Identify which cell holds the provided text, then report its [x, y] central coordinate. 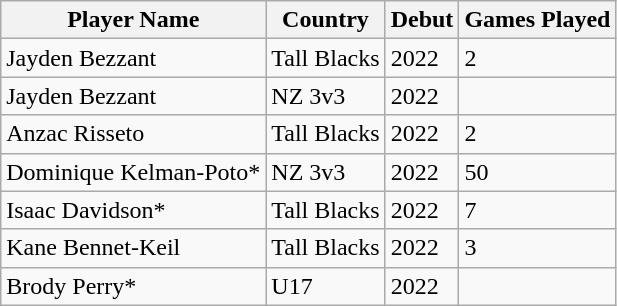
Brody Perry* [134, 286]
3 [538, 248]
Kane Bennet-Keil [134, 248]
Isaac Davidson* [134, 210]
Player Name [134, 20]
Games Played [538, 20]
Anzac Risseto [134, 134]
Debut [422, 20]
U17 [326, 286]
7 [538, 210]
50 [538, 172]
Dominique Kelman-Poto* [134, 172]
Country [326, 20]
